Return the (X, Y) coordinate for the center point of the cell that contains the specified text.  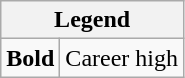
Career high (122, 58)
Bold (30, 58)
Legend (92, 20)
